Find where the given text appears and provide that cell's center as [X, Y] coordinate. 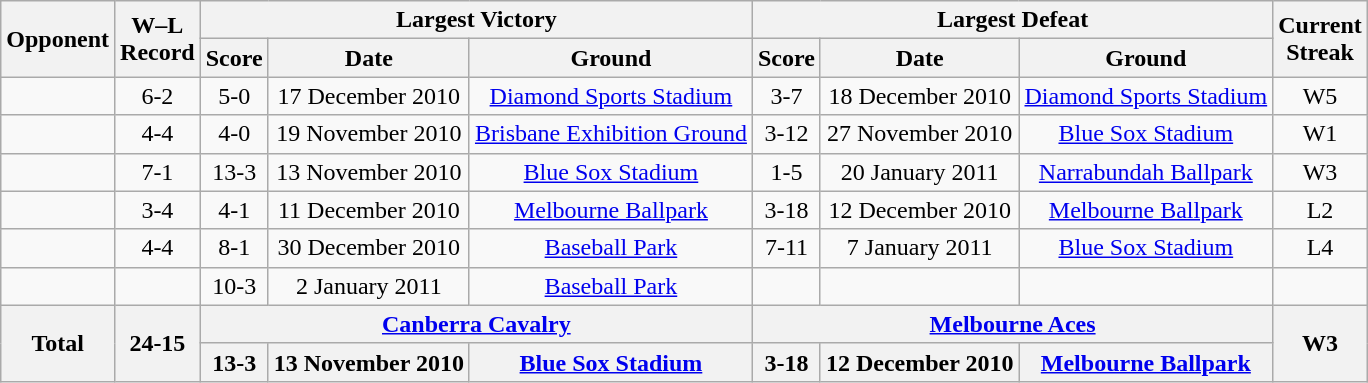
W5 [1320, 96]
Opponent [58, 39]
Canberra Cavalry [476, 324]
W–LRecord [158, 39]
W1 [1320, 134]
Narrabundah Ballpark [1146, 172]
7 January 2011 [920, 248]
3-7 [786, 96]
1-5 [786, 172]
5-0 [234, 96]
18 December 2010 [920, 96]
Largest Defeat [1012, 20]
20 January 2011 [920, 172]
2 January 2011 [368, 286]
3-4 [158, 210]
Melbourne Aces [1012, 324]
19 November 2010 [368, 134]
10-3 [234, 286]
17 December 2010 [368, 96]
Total [58, 343]
7-1 [158, 172]
4-1 [234, 210]
6-2 [158, 96]
3-12 [786, 134]
4-0 [234, 134]
Largest Victory [476, 20]
11 December 2010 [368, 210]
Brisbane Exhibition Ground [610, 134]
24-15 [158, 343]
30 December 2010 [368, 248]
L2 [1320, 210]
7-11 [786, 248]
8-1 [234, 248]
27 November 2010 [920, 134]
CurrentStreak [1320, 39]
L4 [1320, 248]
